Capture the cell that displays the provided text and extract its [X, Y] central coordinate. 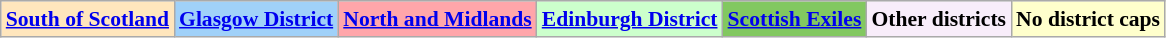
Other districts [938, 19]
Glasgow District [256, 19]
Scottish Exiles [795, 19]
South of Scotland [88, 19]
North and Midlands [437, 19]
No district caps [1088, 19]
Edinburgh District [630, 19]
